Extract the [X, Y] coordinate from the center of the cell holding the provided text.  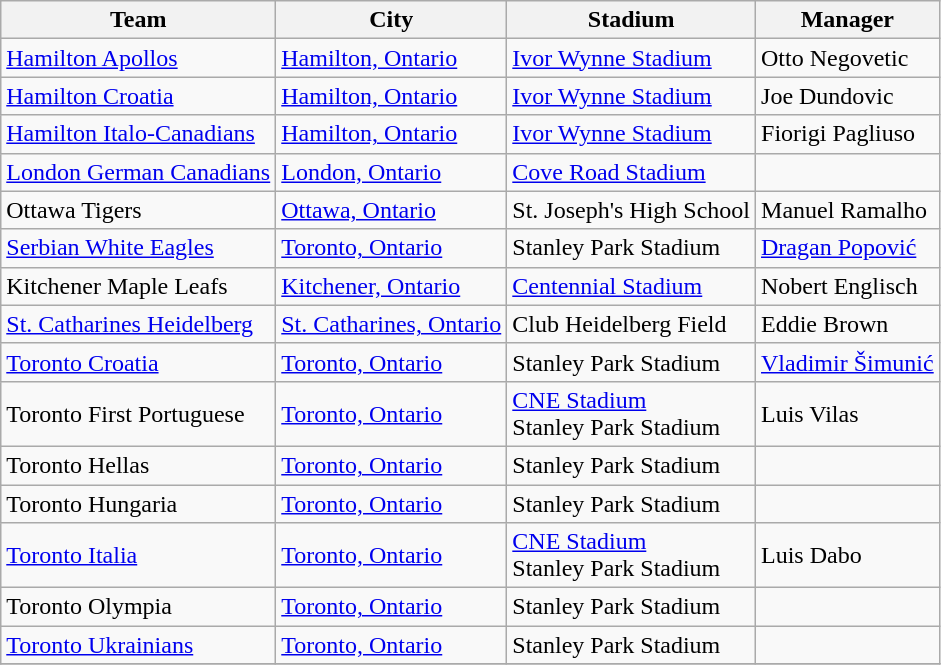
Toronto Croatia [138, 362]
St. Catharines Heidelberg [138, 324]
Toronto Olympia [138, 607]
Ottawa, Ontario [392, 210]
Luis Dabo [848, 556]
Toronto Italia [138, 556]
Eddie Brown [848, 324]
Luis Vilas [848, 414]
Manuel Ramalho [848, 210]
City [392, 20]
Toronto Hungaria [138, 503]
Cove Road Stadium [632, 172]
Hamilton Italo-Canadians [138, 134]
Kitchener Maple Leafs [138, 286]
Otto Negovetic [848, 58]
London German Canadians [138, 172]
St. Catharines, Ontario [392, 324]
Hamilton Apollos [138, 58]
Stadium [632, 20]
St. Joseph's High School [632, 210]
Dragan Popović [848, 248]
Manager [848, 20]
Kitchener, Ontario [392, 286]
Centennial Stadium [632, 286]
Joe Dundovic [848, 96]
Club Heidelberg Field [632, 324]
Toronto Ukrainians [138, 645]
Team [138, 20]
Ottawa Tigers [138, 210]
Serbian White Eagles [138, 248]
Nobert Englisch [848, 286]
Fiorigi Pagliuso [848, 134]
Vladimir Šimunić [848, 362]
Hamilton Croatia [138, 96]
Toronto First Portuguese [138, 414]
London, Ontario [392, 172]
Toronto Hellas [138, 465]
